Return (X, Y) of the center of cell containing provided text 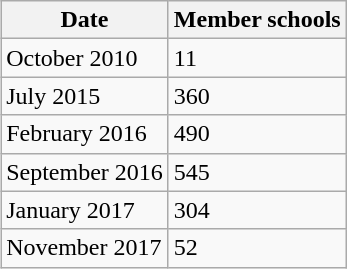
360 (257, 96)
January 2017 (85, 210)
September 2016 (85, 172)
52 (257, 248)
Date (85, 20)
October 2010 (85, 58)
July 2015 (85, 96)
304 (257, 210)
490 (257, 134)
February 2016 (85, 134)
11 (257, 58)
November 2017 (85, 248)
545 (257, 172)
Member schools (257, 20)
